Return (x, y) of the center of cell containing provided text 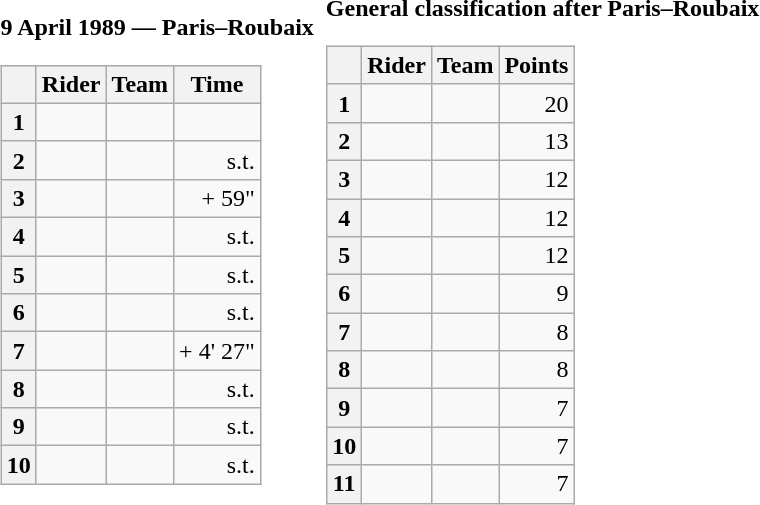
Time (218, 84)
13 (536, 141)
11 (344, 484)
+ 4' 27" (218, 351)
+ 59" (218, 198)
20 (536, 103)
Points (536, 65)
